Determine the (x, y) coordinate at the center of the cell enclosing the given text.  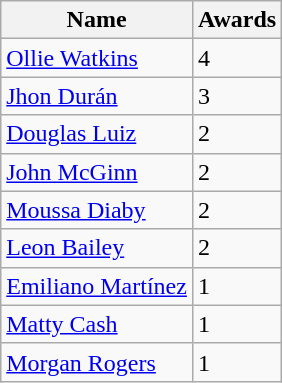
Douglas Luiz (97, 134)
Ollie Watkins (97, 58)
Moussa Diaby (97, 210)
John McGinn (97, 172)
3 (236, 96)
Leon Bailey (97, 248)
4 (236, 58)
Awards (236, 20)
Jhon Durán (97, 96)
Name (97, 20)
Morgan Rogers (97, 362)
Emiliano Martínez (97, 286)
Matty Cash (97, 324)
